Determine the [x, y] coordinate at the center of the cell enclosing the given text.  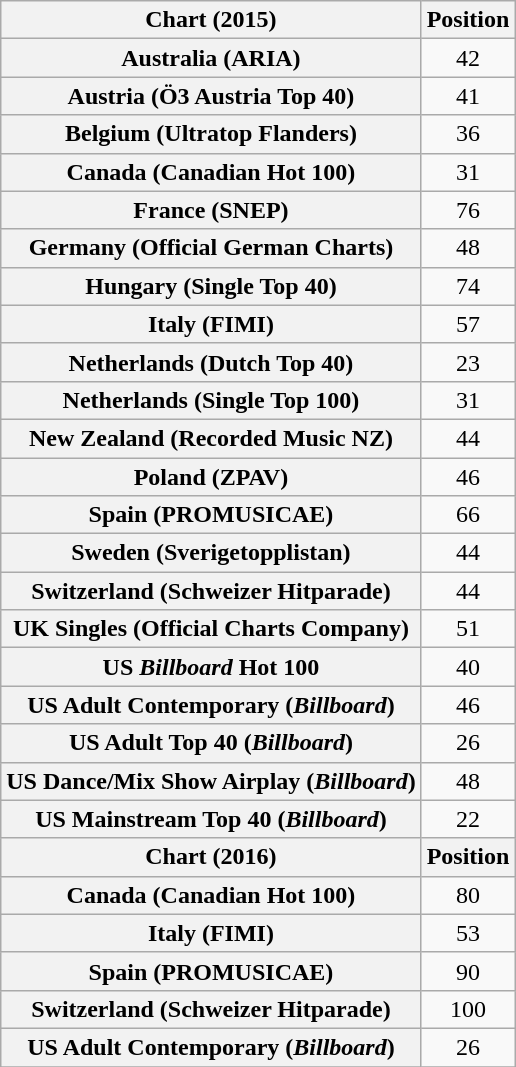
80 [468, 895]
41 [468, 96]
Hungary (Single Top 40) [211, 286]
US Dance/Mix Show Airplay (Billboard) [211, 781]
40 [468, 667]
Austria (Ö3 Austria Top 40) [211, 96]
76 [468, 210]
France (SNEP) [211, 210]
Sweden (Sverigetopplistan) [211, 553]
57 [468, 324]
100 [468, 1009]
US Billboard Hot 100 [211, 667]
Chart (2015) [211, 20]
53 [468, 933]
74 [468, 286]
42 [468, 58]
US Mainstream Top 40 (Billboard) [211, 819]
US Adult Top 40 (Billboard) [211, 743]
Australia (ARIA) [211, 58]
UK Singles (Official Charts Company) [211, 629]
Germany (Official German Charts) [211, 248]
22 [468, 819]
66 [468, 515]
Chart (2016) [211, 857]
23 [468, 362]
Netherlands (Single Top 100) [211, 400]
Netherlands (Dutch Top 40) [211, 362]
New Zealand (Recorded Music NZ) [211, 438]
Belgium (Ultratop Flanders) [211, 134]
51 [468, 629]
Poland (ZPAV) [211, 477]
36 [468, 134]
90 [468, 971]
